Find where the given text appears and provide that cell's center as (X, Y) coordinate. 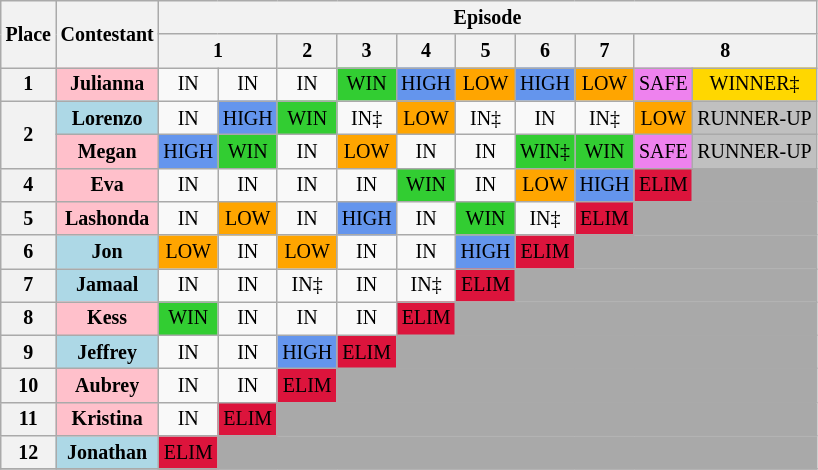
WIN‡ (544, 152)
Kristina (108, 420)
Episode (488, 18)
Jamaal (108, 286)
Kess (108, 318)
WINNER‡ (755, 84)
Eva (108, 184)
12 (28, 452)
Jonathan (108, 452)
Lorenzo (108, 118)
9 (28, 352)
Aubrey (108, 386)
Place (28, 34)
3 (366, 52)
Contestant (108, 34)
10 (28, 386)
Julianna (108, 84)
Jeffrey (108, 352)
11 (28, 420)
Jon (108, 252)
Megan (108, 152)
Lashonda (108, 218)
